Output the (X, Y) coordinate of the center of the cell containing the given text.  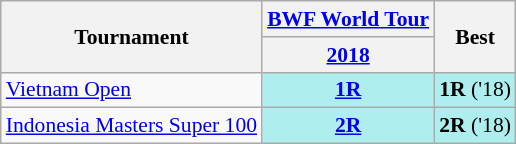
Tournament (132, 36)
Best (475, 36)
1R (348, 90)
2R (348, 126)
Indonesia Masters Super 100 (132, 126)
BWF World Tour (348, 19)
Vietnam Open (132, 90)
2R ('18) (475, 126)
2018 (348, 55)
1R ('18) (475, 90)
